Determine the [X, Y] coordinate at the center of the cell enclosing the given text.  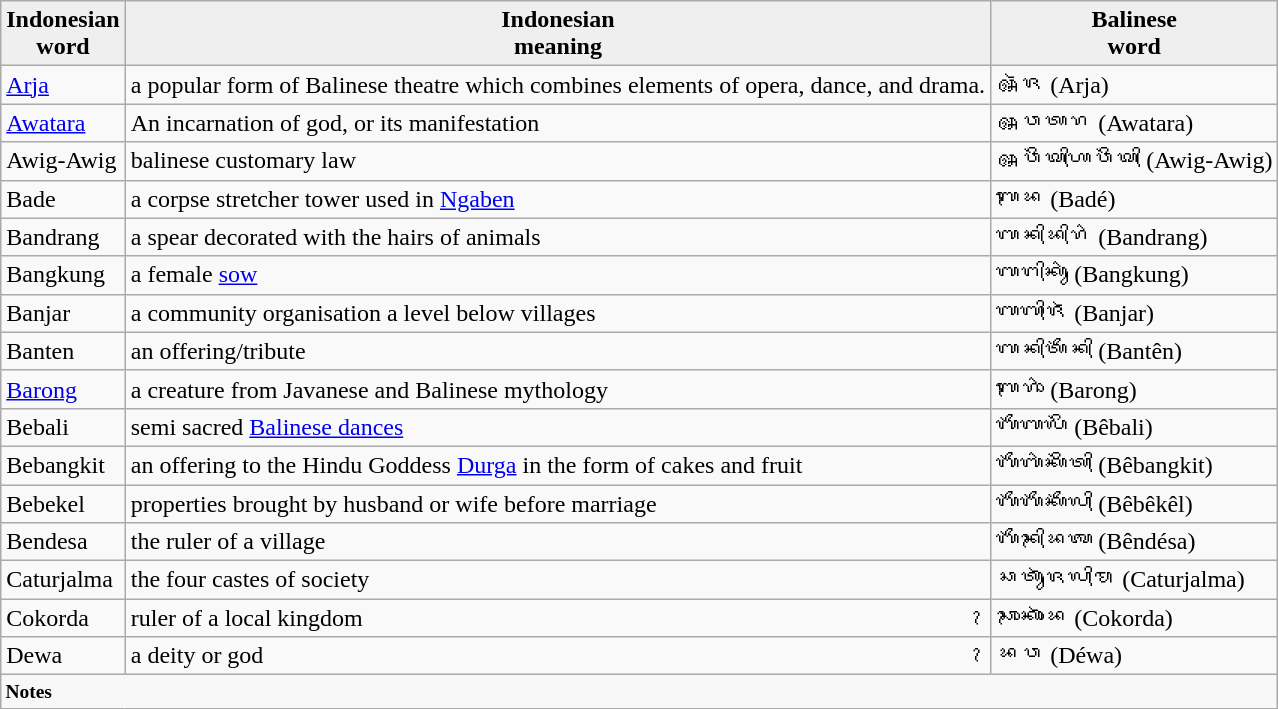
ᬩᬦ᭄ᬢᭂᬦ᭄ (Bantên) [1134, 351]
the four castes of society [558, 580]
Cokorda [63, 618]
Notes [640, 692]
Bebangkit [63, 465]
properties brought by husband or wife before marriage [558, 503]
ᬅᬯᬶᬕ᭄ᬳᬯᬶᬕ᭄ (Awig-Awig) [1134, 161]
ᬩᬤᬾ (Badé) [1134, 199]
Arja [63, 85]
balinese customary law [558, 161]
ᬩᬭᭀᬂ (Barong) [1134, 389]
Balinese word [1134, 34]
Bandrang [63, 237]
ᬩᬦ᭄ᬤ᭄ᬭᬂ (Bandrang) [1134, 237]
ᬩᭂᬩᭂᬓᭂᬮ᭄ (Bêbêkêl) [1134, 503]
Indonesian meaning [558, 34]
An incarnation of god, or its manifestation [558, 123]
Indonesian word [63, 34]
ᬘᬢᬸᬃᬚᬮ᭄ᬫ (Caturjalma) [1134, 580]
Awatara [63, 123]
a spear decorated with the hairs of animals [558, 237]
Dewa [63, 656]
ᬩᭂᬦ᭄ᬤᬾᬰ (Bêndésa) [1134, 542]
semi sacred Balinese dances [558, 427]
a female sow [558, 275]
ᬩᬗ᭄ᬓᬸᬂ (Bangkung) [1134, 275]
Bebali [63, 427]
a deity or god [558, 656]
Bade [63, 199]
Caturjalma [63, 580]
ᬤᬾᬯ (Déwa) [1134, 656]
Bangkung [63, 275]
ᬅᬯᬢᬭ (Awatara) [1134, 123]
ᬩᭂᬩᬮᬶ (Bêbali) [1134, 427]
a popular form of Balinese theatre which combines elements of opera, dance, and drama. [558, 85]
a corpse stretcher tower used in Ngaben [558, 199]
an offering/tribute [558, 351]
Bebekel [63, 503]
an offering to the Hindu Goddess Durga in the form of cakes and fruit [558, 465]
the ruler of a village [558, 542]
Banten [63, 351]
a creature from Javanese and Balinese mythology [558, 389]
ᬩᭂᬩᬂᬓᬶᬢ᭄ (Bêbangkit) [1134, 465]
Bendesa [63, 542]
ruler of a local kingdom [558, 618]
ᬘᭀᬓᭀᬃᬤ (Cokorda) [1134, 618]
ᬅᬃᬚ (Arja) [1134, 85]
Banjar [63, 313]
Barong [63, 389]
ᬩᬜ᭄ᬚᬃ (Banjar) [1134, 313]
a community organisation a level below villages [558, 313]
Awig-Awig [63, 161]
